Determine the (x, y) coordinate at the center of the cell enclosing the given text.  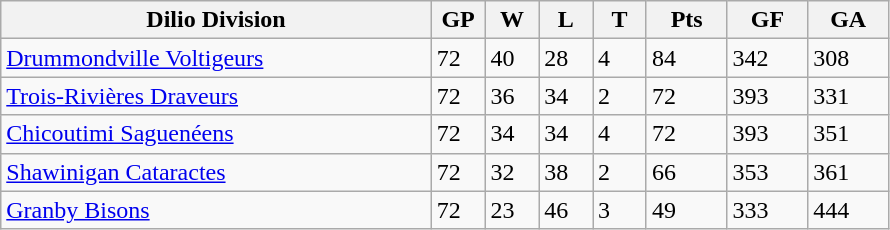
308 (848, 58)
Dilio Division (216, 20)
333 (768, 210)
28 (566, 58)
W (512, 20)
38 (566, 172)
331 (848, 96)
342 (768, 58)
GA (848, 20)
Pts (686, 20)
Drummondville Voltigeurs (216, 58)
32 (512, 172)
Trois-Rivières Draveurs (216, 96)
40 (512, 58)
361 (848, 172)
66 (686, 172)
444 (848, 210)
84 (686, 58)
T (620, 20)
GP (458, 20)
3 (620, 210)
Shawinigan Cataractes (216, 172)
GF (768, 20)
Granby Bisons (216, 210)
351 (848, 134)
23 (512, 210)
36 (512, 96)
46 (566, 210)
L (566, 20)
353 (768, 172)
49 (686, 210)
Chicoutimi Saguenéens (216, 134)
